Capture the cell that displays the provided text and extract its (X, Y) central coordinate. 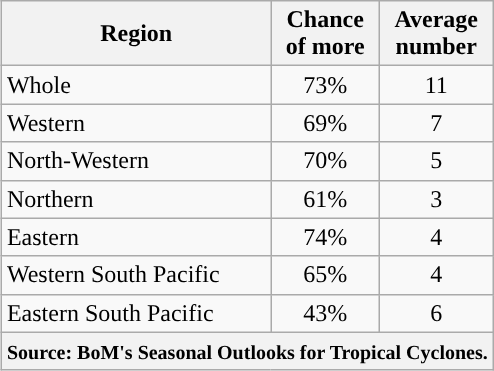
3 (436, 199)
Eastern South Pacific (136, 313)
Averagenumber (436, 34)
61% (325, 199)
7 (436, 123)
74% (325, 237)
Region (136, 34)
6 (436, 313)
Northern (136, 199)
Source: BoM's Seasonal Outlooks for Tropical Cyclones. (247, 351)
Chanceof more (325, 34)
69% (325, 123)
70% (325, 161)
5 (436, 161)
43% (325, 313)
73% (325, 85)
Whole (136, 85)
65% (325, 275)
11 (436, 85)
Western South Pacific (136, 275)
North-Western (136, 161)
Western (136, 123)
Eastern (136, 237)
